Pinpoint the cell where the given text exists, returning its [x, y] midpoint coordinate. 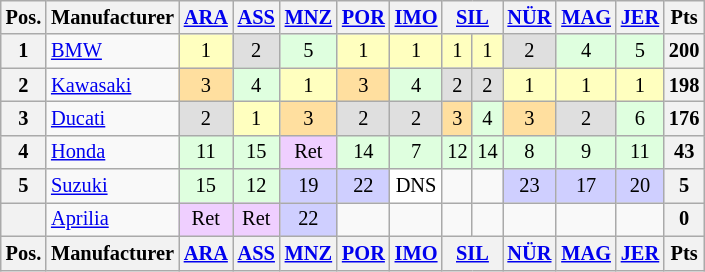
176 [684, 118]
BMW [112, 51]
Suzuki [112, 186]
19 [308, 186]
43 [684, 152]
9 [586, 152]
DNS [416, 186]
198 [684, 85]
Kawasaki [112, 85]
23 [529, 186]
7 [416, 152]
0 [684, 219]
6 [640, 118]
20 [640, 186]
Ducati [112, 118]
Aprilia [112, 219]
200 [684, 51]
17 [586, 186]
8 [529, 152]
Honda [112, 152]
